Detect which cell encompasses the target text, then output its [X, Y] center coordinate. 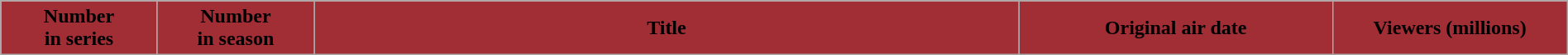
Original air date [1176, 28]
Numberin series [79, 28]
Title [667, 28]
Numberin season [235, 28]
Viewers (millions) [1450, 28]
